From the cell containing the given text, extract its center point as [X, Y] coordinate. 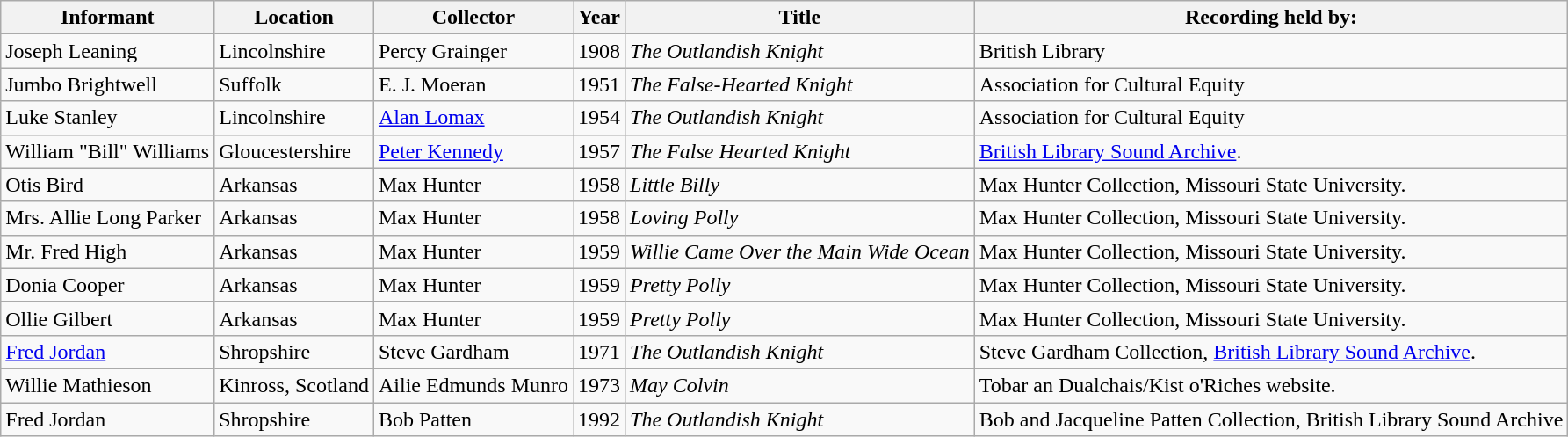
Suffolk [294, 84]
Little Billy [800, 185]
1971 [599, 352]
Willie Mathieson [107, 385]
Informant [107, 18]
1951 [599, 84]
May Colvin [800, 385]
Alan Lomax [473, 118]
Gloucestershire [294, 151]
Year [599, 18]
Otis Bird [107, 185]
The False Hearted Knight [800, 151]
Joseph Leaning [107, 51]
1992 [599, 419]
1954 [599, 118]
William "Bill" Williams [107, 151]
Bob and Jacqueline Patten Collection, British Library Sound Archive [1271, 419]
Ollie Gilbert [107, 318]
British Library [1271, 51]
Mr. Fred High [107, 251]
Luke Stanley [107, 118]
Recording held by: [1271, 18]
1973 [599, 385]
British Library Sound Archive. [1271, 151]
Loving Polly [800, 218]
Steve Gardham Collection, British Library Sound Archive. [1271, 352]
Jumbo Brightwell [107, 84]
1957 [599, 151]
Bob Patten [473, 419]
Collector [473, 18]
Percy Grainger [473, 51]
Kinross, Scotland [294, 385]
The False-Hearted Knight [800, 84]
Steve Gardham [473, 352]
Title [800, 18]
Mrs. Allie Long Parker [107, 218]
E. J. Moeran [473, 84]
Ailie Edmunds Munro [473, 385]
Tobar an Dualchais/Kist o'Riches website. [1271, 385]
Donia Cooper [107, 285]
1908 [599, 51]
Peter Kennedy [473, 151]
Location [294, 18]
Willie Came Over the Main Wide Ocean [800, 251]
